Capture the cell that displays the provided text and extract its [X, Y] central coordinate. 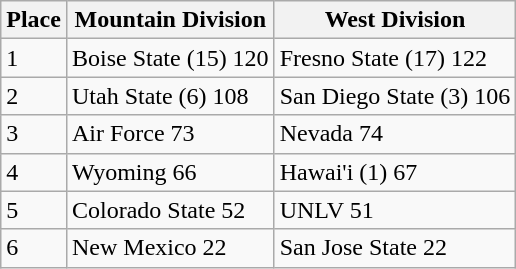
New Mexico 22 [170, 248]
4 [34, 172]
1 [34, 58]
Place [34, 20]
6 [34, 248]
Hawai'i (1) 67 [395, 172]
Utah State (6) 108 [170, 96]
2 [34, 96]
Wyoming 66 [170, 172]
3 [34, 134]
Mountain Division [170, 20]
Boise State (15) 120 [170, 58]
West Division [395, 20]
Nevada 74 [395, 134]
5 [34, 210]
San Jose State 22 [395, 248]
UNLV 51 [395, 210]
Fresno State (17) 122 [395, 58]
Colorado State 52 [170, 210]
Air Force 73 [170, 134]
San Diego State (3) 106 [395, 96]
